Output the (x, y) coordinate of the center of the cell containing the given text.  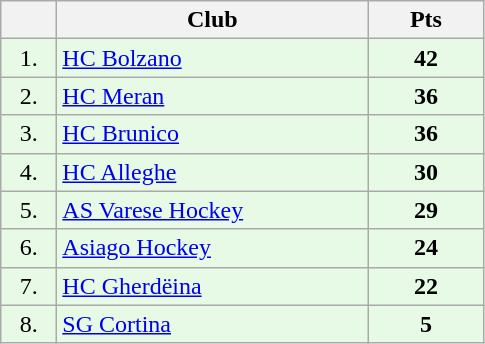
42 (426, 58)
29 (426, 210)
24 (426, 248)
2. (29, 96)
HC Bolzano (212, 58)
22 (426, 286)
5. (29, 210)
Pts (426, 20)
3. (29, 134)
5 (426, 324)
HC Meran (212, 96)
4. (29, 172)
7. (29, 286)
Asiago Hockey (212, 248)
HC Brunico (212, 134)
1. (29, 58)
AS Varese Hockey (212, 210)
Club (212, 20)
SG Cortina (212, 324)
30 (426, 172)
8. (29, 324)
HC Alleghe (212, 172)
6. (29, 248)
HC Gherdëina (212, 286)
